Capture the cell that displays the provided text and extract its (x, y) central coordinate. 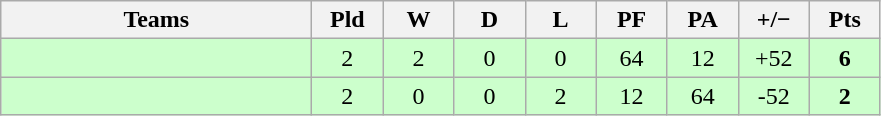
6 (844, 58)
L (560, 20)
Pts (844, 20)
+/− (774, 20)
+52 (774, 58)
Teams (156, 20)
-52 (774, 96)
D (490, 20)
Pld (348, 20)
PA (702, 20)
PF (632, 20)
W (418, 20)
